Determine the [X, Y] coordinate at the center of the cell enclosing the given text.  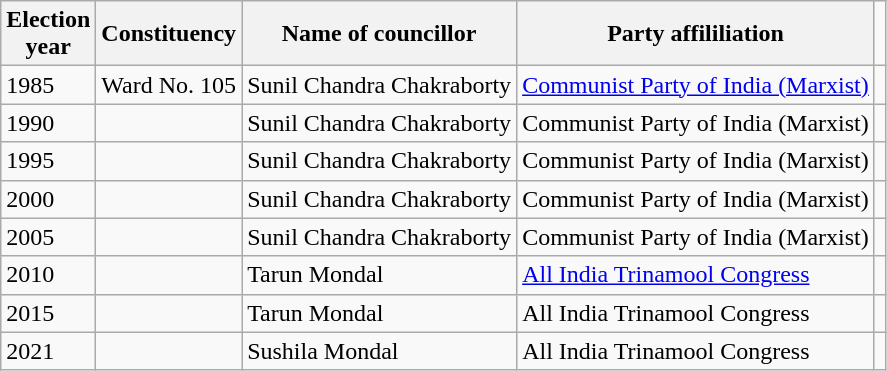
2010 [48, 275]
Party affililiation [696, 34]
2005 [48, 237]
1985 [48, 85]
2000 [48, 199]
1995 [48, 161]
Election year [48, 34]
2021 [48, 351]
2015 [48, 313]
Name of councillor [380, 34]
1990 [48, 123]
Sushila Mondal [380, 351]
Ward No. 105 [169, 85]
Constituency [169, 34]
